Pinpoint the cell where the given text exists, returning its (x, y) midpoint coordinate. 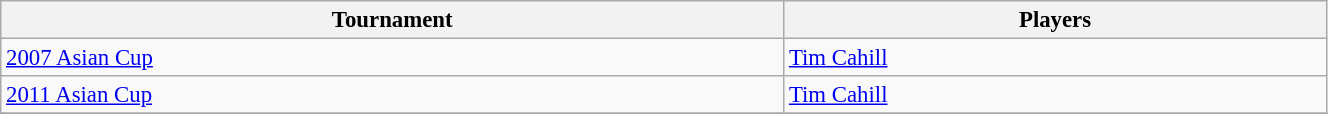
2007 Asian Cup (392, 58)
Players (1056, 20)
Tournament (392, 20)
2011 Asian Cup (392, 95)
